Extract the [X, Y] coordinate from the center of the cell holding the provided text.  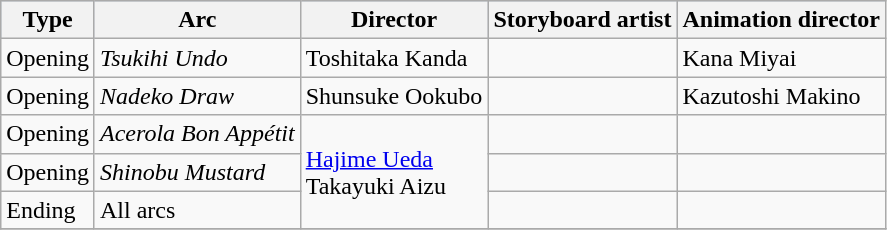
Type [48, 20]
All arcs [197, 210]
Nadeko Draw [197, 96]
Arc [197, 20]
Animation director [782, 20]
Storyboard artist [582, 20]
Kazutoshi Makino [782, 96]
Ending [48, 210]
Toshitaka Kanda [394, 58]
Acerola Bon Appétit [197, 134]
Hajime UedaTakayuki Aizu [394, 172]
Kana Miyai [782, 58]
Tsukihi Undo [197, 58]
Shunsuke Ookubo [394, 96]
Director [394, 20]
Shinobu Mustard [197, 172]
